Return the [X, Y] coordinate for the center point of the cell that contains the specified text.  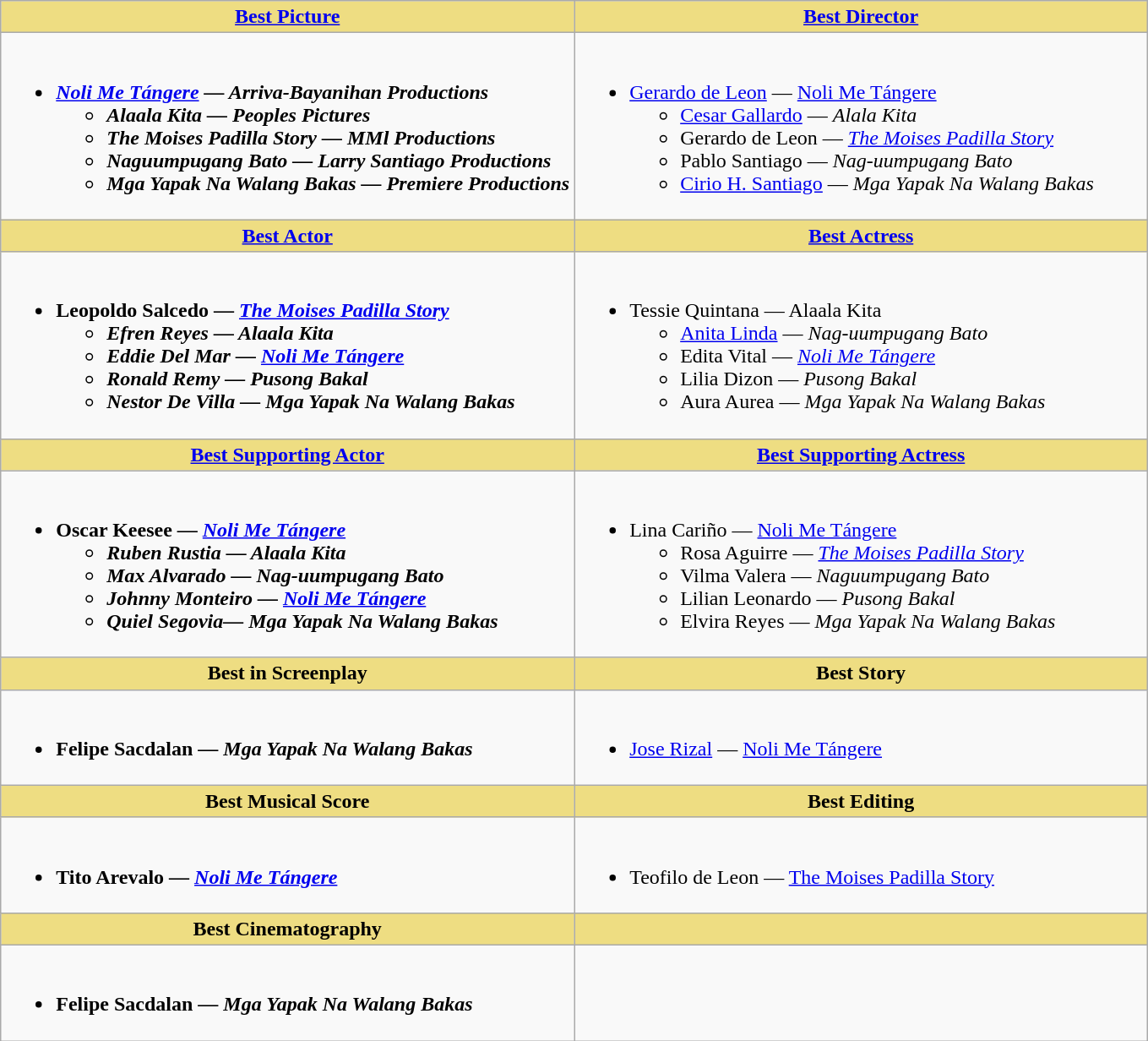
Best Editing [862, 801]
Best Actor [287, 236]
Best Actress [862, 236]
Best Director [862, 17]
Best Story [862, 673]
Best Musical Score [287, 801]
Best in Screenplay [287, 673]
Tito Arevalo — Noli Me Tángere [287, 865]
Best Supporting Actress [862, 455]
Jose Rizal — Noli Me Tángere [862, 737]
Best Picture [287, 17]
Best Supporting Actor [287, 455]
Best Cinematography [287, 929]
Teofilo de Leon — The Moises Padilla Story [862, 865]
